Pinpoint the cell where the given text exists, returning its [X, Y] midpoint coordinate. 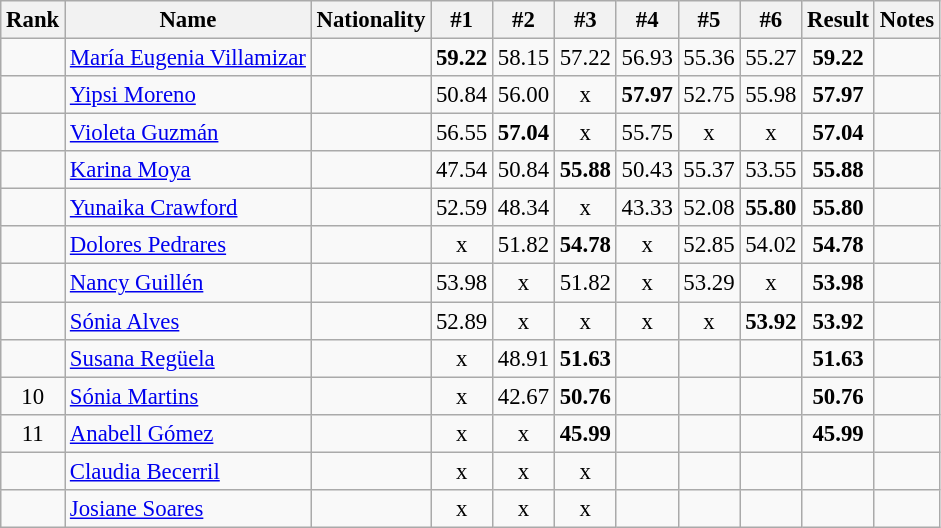
56.55 [462, 133]
52.89 [462, 321]
Yipsi Moreno [188, 95]
#1 [462, 20]
Notes [906, 20]
55.75 [647, 133]
56.00 [524, 95]
55.98 [771, 95]
55.37 [709, 170]
53.29 [709, 283]
Josiane Soares [188, 509]
Nancy Guillén [188, 283]
43.33 [647, 208]
56.93 [647, 58]
55.27 [771, 58]
52.85 [709, 245]
52.75 [709, 95]
Rank [33, 20]
Yunaika Crawford [188, 208]
Claudia Becerril [188, 471]
11 [33, 433]
52.59 [462, 208]
Result [838, 20]
Dolores Pedrares [188, 245]
48.91 [524, 358]
42.67 [524, 396]
Sónia Alves [188, 321]
50.43 [647, 170]
55.36 [709, 58]
#5 [709, 20]
Susana Regüela [188, 358]
Karina Moya [188, 170]
47.54 [462, 170]
10 [33, 396]
María Eugenia Villamizar [188, 58]
#2 [524, 20]
#6 [771, 20]
52.08 [709, 208]
53.55 [771, 170]
#3 [585, 20]
Anabell Gómez [188, 433]
58.15 [524, 58]
54.02 [771, 245]
#4 [647, 20]
57.22 [585, 58]
48.34 [524, 208]
Nationality [370, 20]
Violeta Guzmán [188, 133]
Name [188, 20]
Sónia Martins [188, 396]
